Output the [X, Y] coordinate of the center of the cell containing the given text.  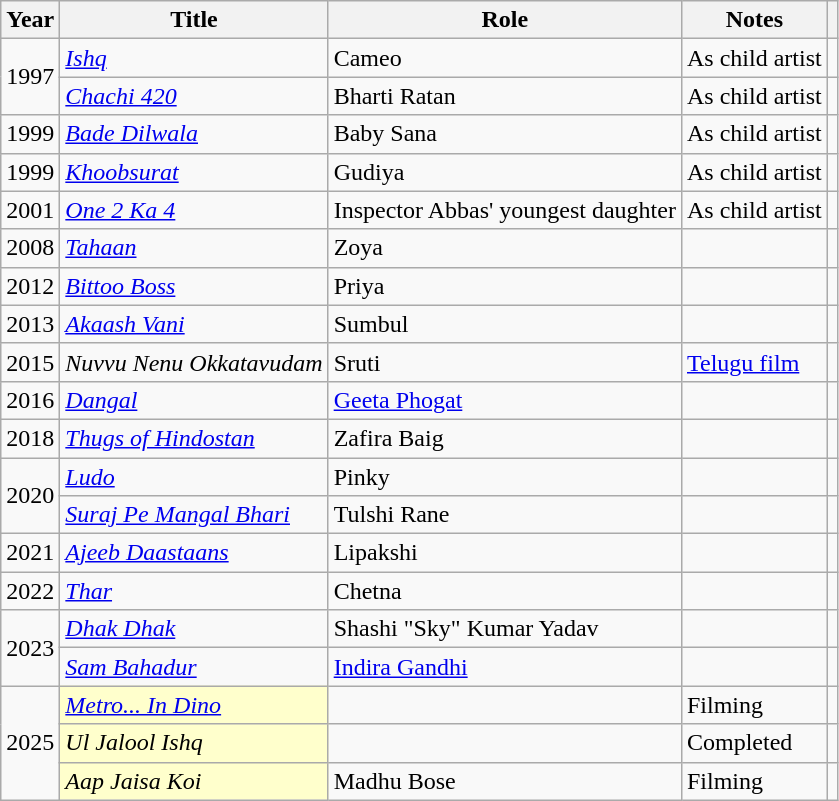
Nuvvu Nenu Okkatavudam [194, 362]
Khoobsurat [194, 172]
Ludo [194, 477]
Title [194, 20]
Dhak Dhak [194, 629]
Year [30, 20]
Chetna [504, 591]
Inspector Abbas' youngest daughter [504, 210]
Baby Sana [504, 134]
Madhu Bose [504, 781]
Geeta Phogat [504, 400]
Sruti [504, 362]
Ajeeb Daastaans [194, 553]
Bade Dilwala [194, 134]
Completed [754, 743]
Pinky [504, 477]
Dangal [194, 400]
Suraj Pe Mangal Bhari [194, 515]
2016 [30, 400]
Akaash Vani [194, 324]
2015 [30, 362]
Notes [754, 20]
Lipakshi [504, 553]
Role [504, 20]
2025 [30, 743]
2021 [30, 553]
Thar [194, 591]
Tulshi Rane [504, 515]
Zafira Baig [504, 438]
2020 [30, 496]
Bharti Ratan [504, 96]
Telugu film [754, 362]
One 2 Ka 4 [194, 210]
Thugs of Hindostan [194, 438]
Tahaan [194, 248]
Shashi "Sky" Kumar Yadav [504, 629]
Cameo [504, 58]
Aap Jaisa Koi [194, 781]
Sumbul [504, 324]
Ul Jalool Ishq [194, 743]
2023 [30, 648]
2001 [30, 210]
Gudiya [504, 172]
2008 [30, 248]
Chachi 420 [194, 96]
Zoya [504, 248]
Sam Bahadur [194, 667]
1997 [30, 77]
2022 [30, 591]
Priya [504, 286]
Ishq [194, 58]
2018 [30, 438]
Indira Gandhi [504, 667]
Metro... In Dino [194, 705]
2012 [30, 286]
Bittoo Boss [194, 286]
2013 [30, 324]
